Locate the cell with the specified text and output its [X, Y] center coordinate. 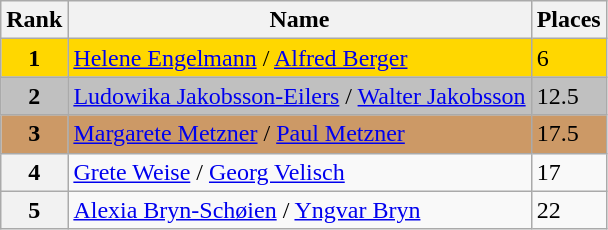
1 [34, 58]
Places [568, 20]
2 [34, 96]
Ludowika Jakobsson-Eilers / Walter Jakobsson [300, 96]
Alexia Bryn-Schøien / Yngvar Bryn [300, 210]
Grete Weise / Georg Velisch [300, 172]
Margarete Metzner / Paul Metzner [300, 134]
22 [568, 210]
6 [568, 58]
Rank [34, 20]
3 [34, 134]
Name [300, 20]
Helene Engelmann / Alfred Berger [300, 58]
12.5 [568, 96]
4 [34, 172]
17.5 [568, 134]
17 [568, 172]
5 [34, 210]
